Provide the (X, Y) coordinate of the cell's center where the given text is located.  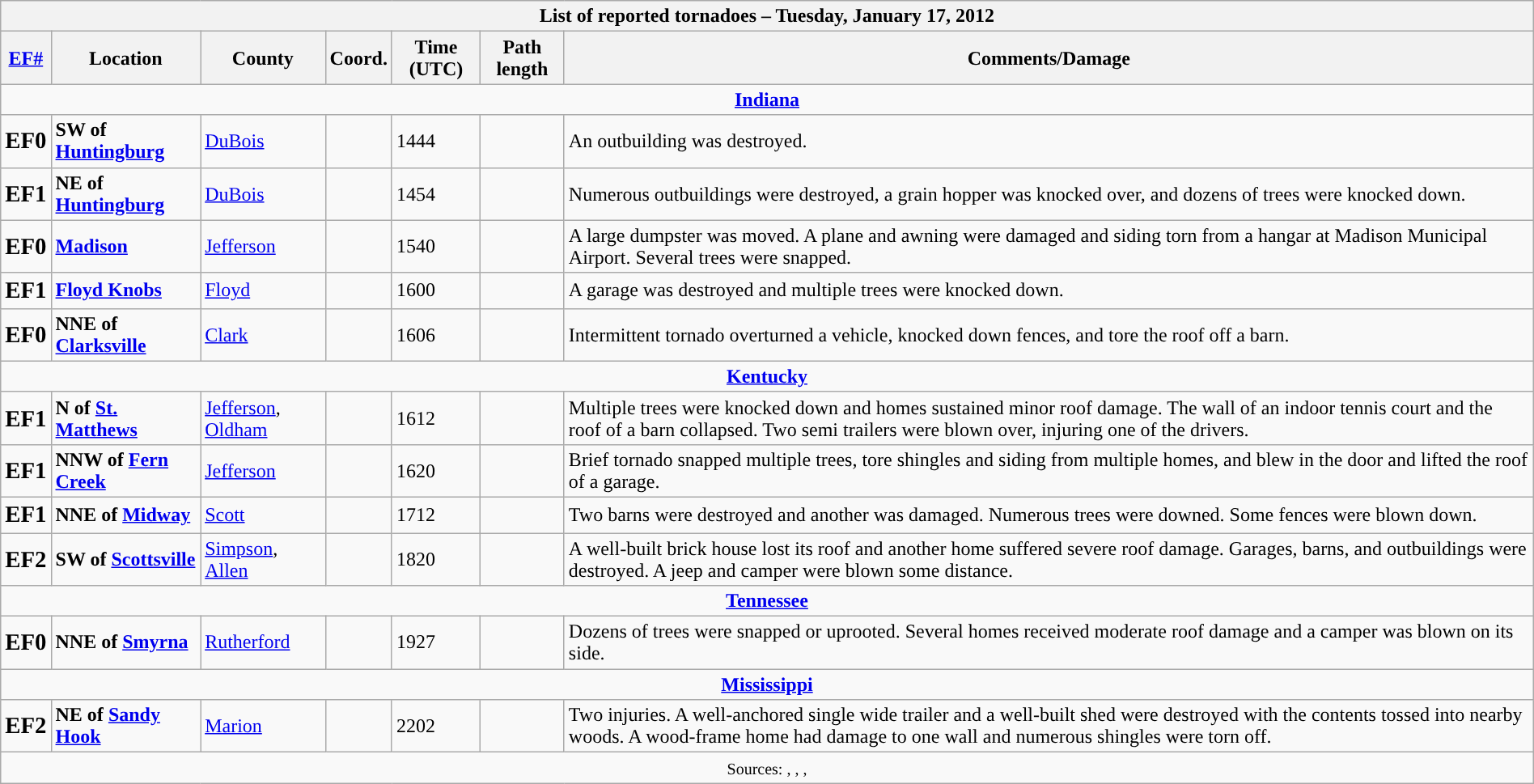
NNW of Fern Creek (126, 471)
1620 (435, 471)
An outbuilding was destroyed. (1049, 141)
List of reported tornadoes – Tuesday, January 17, 2012 (767, 16)
1444 (435, 141)
1820 (435, 558)
NNE of Midway (126, 515)
Simpson, Allen (263, 558)
1927 (435, 642)
Rutherford (263, 642)
1606 (435, 335)
Numerous outbuildings were destroyed, a grain hopper was knocked over, and dozens of trees were knocked down. (1049, 194)
Tennessee (767, 601)
Intermittent tornado overturned a vehicle, knocked down fences, and tore the roof off a barn. (1049, 335)
NNE of Clarksville (126, 335)
Location (126, 58)
County (263, 58)
Scott (263, 515)
NE of Huntingburg (126, 194)
Mississippi (767, 684)
1712 (435, 515)
Dozens of trees were snapped or uprooted. Several homes received moderate roof damage and a camper was blown on its side. (1049, 642)
1600 (435, 290)
Marion (263, 727)
N of St. Matthews (126, 417)
Path length (523, 58)
2202 (435, 727)
Kentucky (767, 376)
Clark (263, 335)
NE of Sandy Hook (126, 727)
1540 (435, 246)
Time (UTC) (435, 58)
A garage was destroyed and multiple trees were knocked down. (1049, 290)
1612 (435, 417)
SW of Huntingburg (126, 141)
Two barns were destroyed and another was damaged. Numerous trees were downed. Some fences were blown down. (1049, 515)
SW of Scottsville (126, 558)
Madison (126, 246)
Sources: , , , (767, 768)
Indiana (767, 100)
Brief tornado snapped multiple trees, tore shingles and siding from multiple homes, and blew in the door and lifted the roof of a garage. (1049, 471)
NNE of Smyrna (126, 642)
EF# (26, 58)
1454 (435, 194)
Comments/Damage (1049, 58)
Jefferson, Oldham (263, 417)
Floyd Knobs (126, 290)
A large dumpster was moved. A plane and awning were damaged and siding torn from a hangar at Madison Municipal Airport. Several trees were snapped. (1049, 246)
Floyd (263, 290)
Coord. (358, 58)
